Determine the [X, Y] coordinate at the center of the cell enclosing the given text.  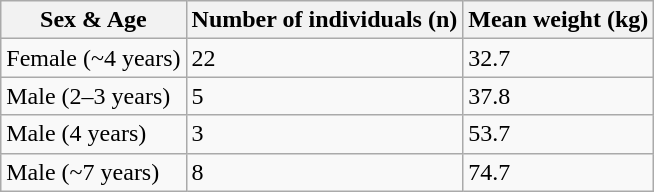
Number of individuals (n) [324, 20]
Male (2–3 years) [94, 96]
22 [324, 58]
Male (4 years) [94, 134]
32.7 [558, 58]
Sex & Age [94, 20]
3 [324, 134]
5 [324, 96]
37.8 [558, 96]
Mean weight (kg) [558, 20]
53.7 [558, 134]
Female (~4 years) [94, 58]
74.7 [558, 172]
8 [324, 172]
Male (~7 years) [94, 172]
